Identify which cell holds the provided text, then report its (X, Y) central coordinate. 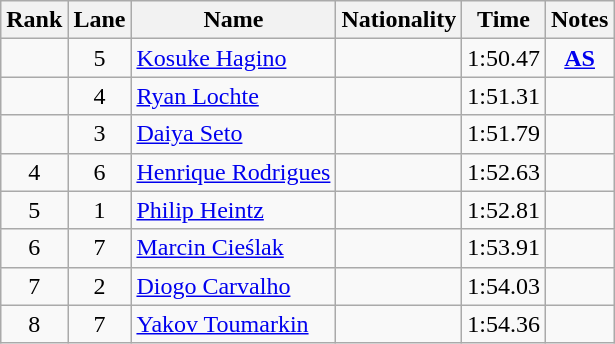
Rank (34, 20)
1:51.31 (504, 96)
1:52.63 (504, 172)
Name (234, 20)
Philip Heintz (234, 210)
8 (34, 324)
Notes (579, 20)
Daiya Seto (234, 134)
1:53.91 (504, 248)
Time (504, 20)
1:50.47 (504, 58)
1:52.81 (504, 210)
1:51.79 (504, 134)
Marcin Cieślak (234, 248)
1:54.36 (504, 324)
Ryan Lochte (234, 96)
2 (100, 286)
Nationality (399, 20)
Lane (100, 20)
3 (100, 134)
Yakov Toumarkin (234, 324)
1:54.03 (504, 286)
AS (579, 58)
Diogo Carvalho (234, 286)
Henrique Rodrigues (234, 172)
1 (100, 210)
Kosuke Hagino (234, 58)
